Identify which cell holds the provided text, then report its [X, Y] central coordinate. 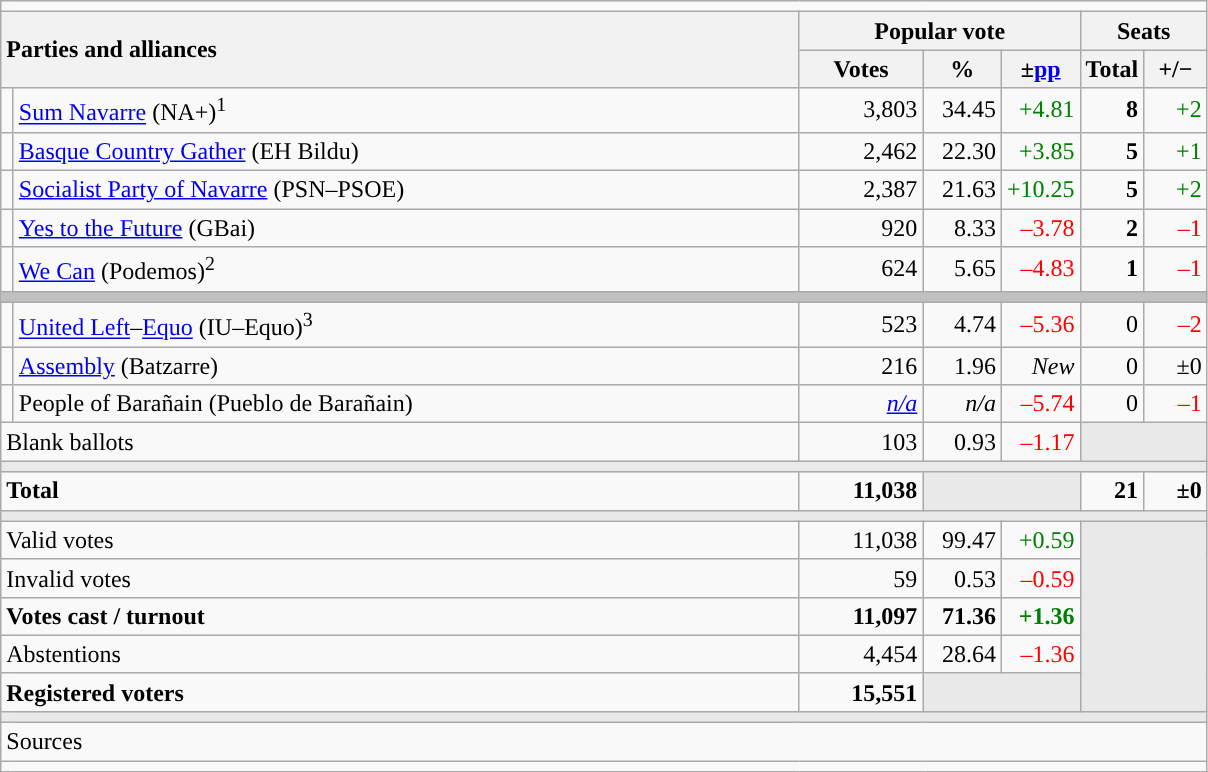
Votes [861, 69]
103 [861, 442]
3,803 [861, 110]
–5.74 [1040, 404]
99.47 [962, 540]
Sum Navarre (NA+)1 [406, 110]
216 [861, 366]
Assembly (Batzarre) [406, 366]
Invalid votes [400, 578]
% [962, 69]
59 [861, 578]
–3.78 [1040, 228]
–5.36 [1040, 324]
Registered voters [400, 692]
71.36 [962, 616]
+/− [1176, 69]
4.74 [962, 324]
People of Barañain (Pueblo de Barañain) [406, 404]
–1.36 [1040, 654]
–1.17 [1040, 442]
Seats [1144, 31]
21.63 [962, 190]
4,454 [861, 654]
Abstentions [400, 654]
22.30 [962, 151]
–4.83 [1040, 270]
523 [861, 324]
15,551 [861, 692]
Yes to the Future (GBai) [406, 228]
920 [861, 228]
28.64 [962, 654]
8.33 [962, 228]
1.96 [962, 366]
+4.81 [1040, 110]
–0.59 [1040, 578]
8 [1112, 110]
11,097 [861, 616]
+1 [1176, 151]
2,462 [861, 151]
1 [1112, 270]
Socialist Party of Navarre (PSN–PSOE) [406, 190]
Votes cast / turnout [400, 616]
5.65 [962, 270]
Valid votes [400, 540]
+3.85 [1040, 151]
Popular vote [940, 31]
Basque Country Gather (EH Bildu) [406, 151]
New [1040, 366]
0.93 [962, 442]
0.53 [962, 578]
Sources [604, 742]
We Can (Podemos)2 [406, 270]
–2 [1176, 324]
21 [1112, 491]
34.45 [962, 110]
+10.25 [1040, 190]
±pp [1040, 69]
Blank ballots [400, 442]
+1.36 [1040, 616]
2,387 [861, 190]
United Left–Equo (IU–Equo)3 [406, 324]
2 [1112, 228]
Parties and alliances [400, 50]
+0.59 [1040, 540]
624 [861, 270]
